Find where the given text appears and provide that cell's center as (x, y) coordinate. 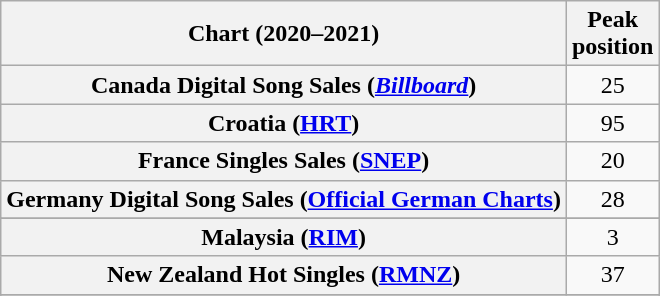
95 (612, 123)
28 (612, 199)
Peakposition (612, 34)
Chart (2020–2021) (284, 34)
Malaysia (RIM) (284, 237)
Canada Digital Song Sales (Billboard) (284, 85)
Croatia (HRT) (284, 123)
20 (612, 161)
25 (612, 85)
France Singles Sales (SNEP) (284, 161)
37 (612, 275)
Germany Digital Song Sales (Official German Charts) (284, 199)
New Zealand Hot Singles (RMNZ) (284, 275)
3 (612, 237)
